Return (X, Y) of the center of cell containing provided text 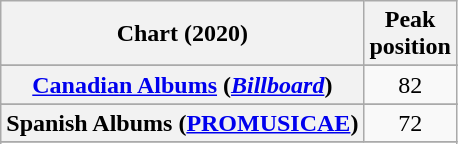
Peakposition (410, 34)
Chart (2020) (182, 34)
Spanish Albums (PROMUSICAE) (182, 123)
82 (410, 85)
72 (410, 123)
Canadian Albums (Billboard) (182, 85)
